Output the (X, Y) coordinate of the center of the cell containing the given text.  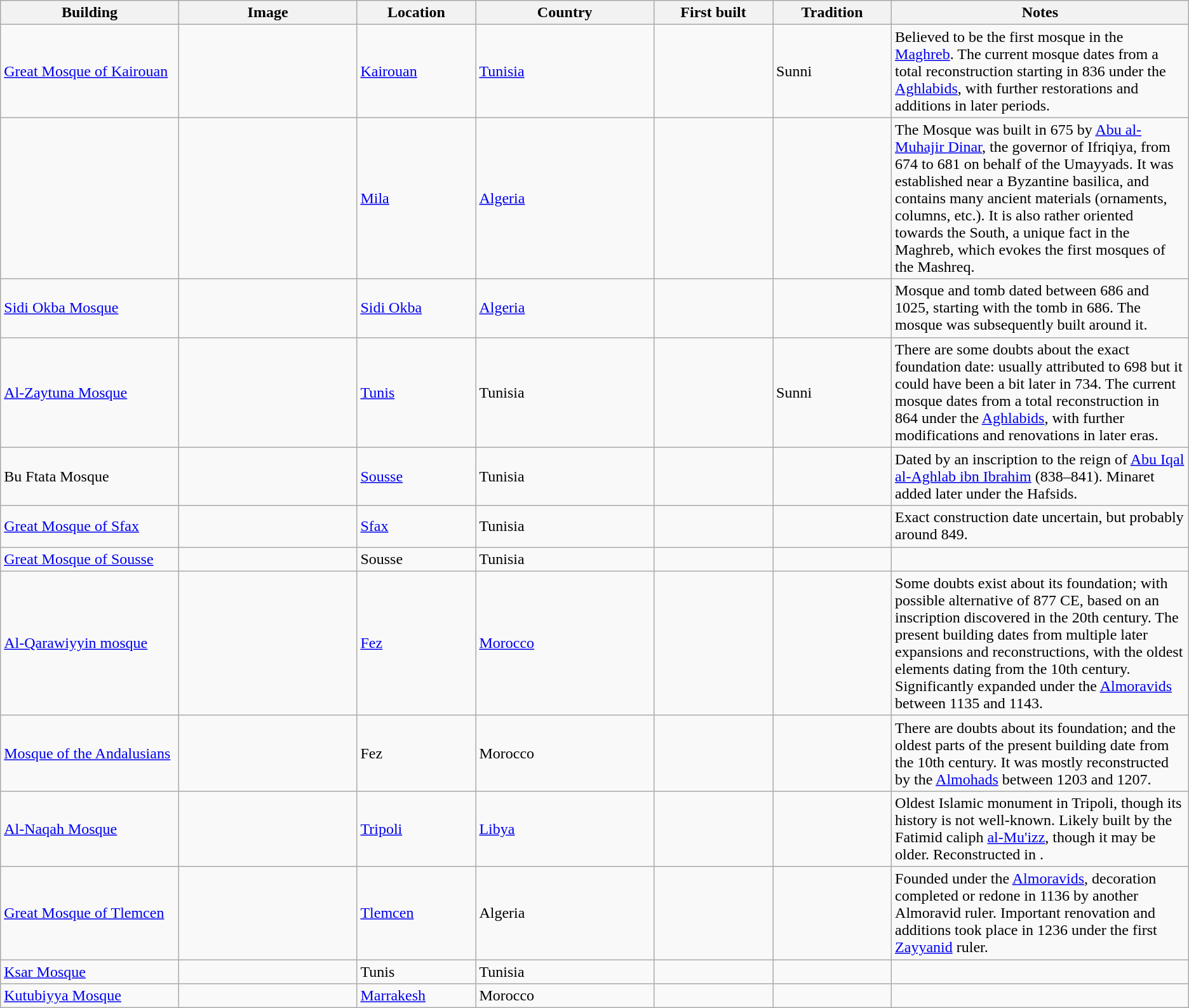
Sidi Okba (417, 308)
Location (417, 13)
Mila (417, 198)
Al-Naqah Mosque (90, 828)
Sidi Okba Mosque (90, 308)
Kairouan (417, 71)
Great Mosque of Sfax (90, 526)
Bu Ftata Mosque (90, 476)
Image (268, 13)
Great Mosque of Kairouan (90, 71)
Kutubiyya Mosque (90, 996)
Libya (565, 828)
Tlemcen (417, 913)
Great Mosque of Tlemcen (90, 913)
Sfax (417, 526)
Notes (1040, 13)
Dated by an inscription to the reign of Abu Iqal al-Aghlab ibn Ibrahim (838–841). Minaret added later under the Hafsids. (1040, 476)
Exact construction date uncertain, but probably around 849. (1040, 526)
Al-Zaytuna Mosque (90, 393)
Building (90, 13)
Tripoli (417, 828)
Marrakesh (417, 996)
Country (565, 13)
Great Mosque of Sousse (90, 559)
Ksar Mosque (90, 971)
Al-Qarawiyyin mosque (90, 643)
Tradition (832, 13)
Mosque of the Andalusians (90, 753)
First built (713, 13)
Mosque and tomb dated between 686 and 1025, starting with the tomb in 686. The mosque was subsequently built around it. (1040, 308)
